Output the (x, y) coordinate of the center of the cell containing the given text.  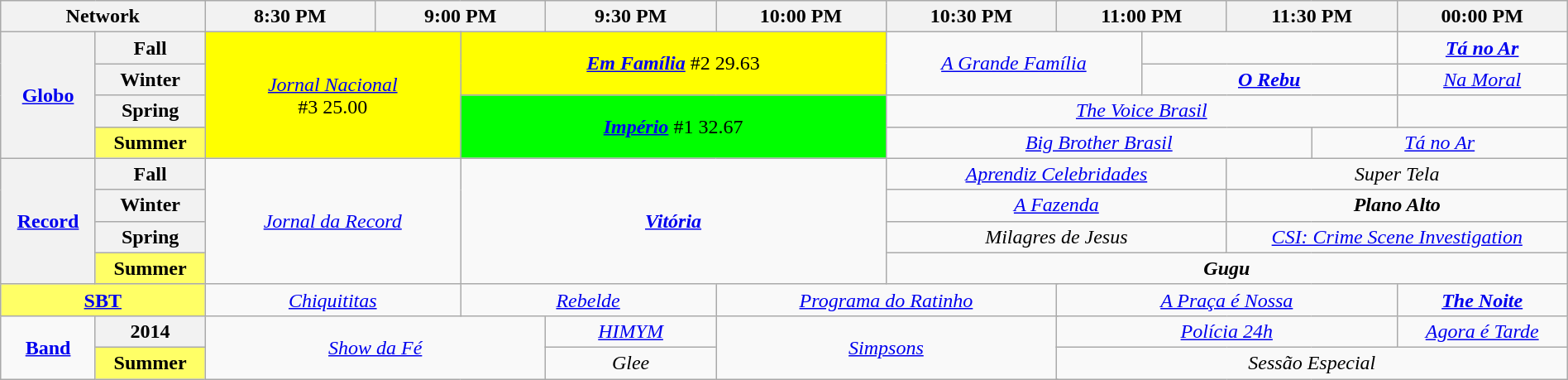
The Voice Brasil (1141, 111)
9:00 PM (461, 17)
SBT (103, 300)
Super Tela (1397, 174)
Jornal da Record (332, 221)
Sessão Especial (1312, 363)
Show da Fé (375, 347)
A Praça é Nossa (1226, 300)
A Fazenda (1056, 205)
10:00 PM (801, 17)
Globo (48, 95)
Vitória (673, 221)
CSI: Crime Scene Investigation (1397, 237)
11:30 PM (1312, 17)
Jornal Nacional#3 25.00 (332, 95)
Em Família #2 29.63 (673, 64)
Plano Alto (1397, 205)
9:30 PM (631, 17)
Glee (631, 363)
A Grande Família (1014, 64)
Band (48, 347)
O Rebu (1269, 79)
Rebelde (589, 300)
Milagres de Jesus (1056, 237)
Chiquititas (332, 300)
Programa do Ratinho (887, 300)
00:00 PM (1482, 17)
Aprendiz Celebridades (1056, 174)
Gugu (1226, 268)
Polícia 24h (1226, 331)
10:30 PM (971, 17)
Simpsons (887, 347)
HIMYM (631, 331)
11:00 PM (1141, 17)
8:30 PM (290, 17)
The Noite (1482, 300)
Big Brother Brasil (1098, 142)
Record (48, 221)
Agora é Tarde (1482, 331)
Império #1 32.67 (673, 127)
Network (103, 17)
2014 (150, 331)
Na Moral (1482, 79)
